Find where the given text appears and provide that cell's center as [X, Y] coordinate. 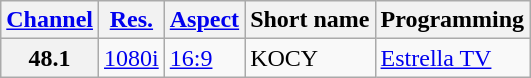
1080i [132, 58]
Channel [50, 20]
Res. [132, 20]
Short name [310, 20]
16:9 [204, 58]
48.1 [50, 58]
Aspect [204, 20]
KOCY [310, 58]
Programming [452, 20]
Estrella TV [452, 58]
